Extract the [X, Y] coordinate from the center of the cell holding the provided text.  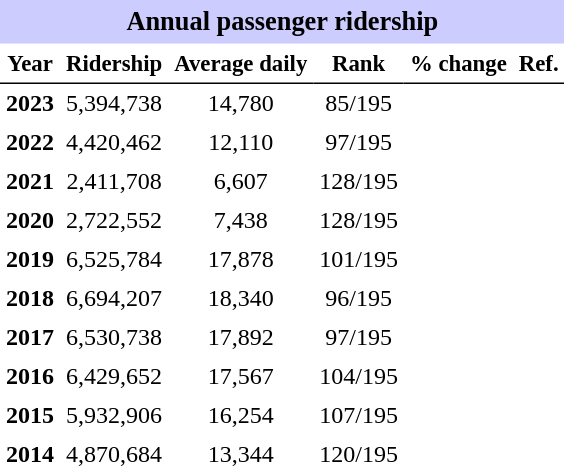
17,567 [240, 376]
2019 [30, 260]
Ridership [114, 64]
2023 [30, 104]
101/195 [358, 260]
6,530,738 [114, 338]
12,110 [240, 142]
4,420,462 [114, 142]
2,411,708 [114, 182]
Rank [358, 64]
107/195 [358, 416]
14,780 [240, 104]
Year [30, 64]
5,932,906 [114, 416]
17,892 [240, 338]
2018 [30, 298]
2015 [30, 416]
6,607 [240, 182]
2017 [30, 338]
2022 [30, 142]
6,525,784 [114, 260]
2020 [30, 220]
2016 [30, 376]
104/195 [358, 376]
7,438 [240, 220]
6,694,207 [114, 298]
6,429,652 [114, 376]
18,340 [240, 298]
Average daily [240, 64]
85/195 [358, 104]
% change [458, 64]
96/195 [358, 298]
17,878 [240, 260]
2021 [30, 182]
2,722,552 [114, 220]
16,254 [240, 416]
5,394,738 [114, 104]
